Capture the cell that displays the provided text and extract its [x, y] central coordinate. 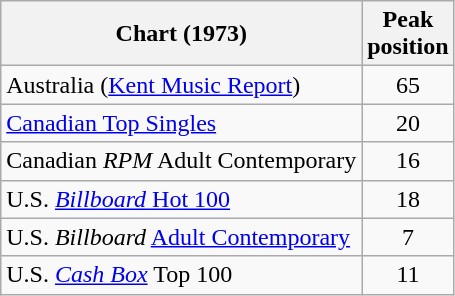
11 [408, 275]
65 [408, 85]
U.S. Cash Box Top 100 [182, 275]
20 [408, 123]
U.S. Billboard Hot 100 [182, 199]
Canadian Top Singles [182, 123]
7 [408, 237]
U.S. Billboard Adult Contemporary [182, 237]
Canadian RPM Adult Contemporary [182, 161]
18 [408, 199]
Peakposition [408, 34]
16 [408, 161]
Chart (1973) [182, 34]
Australia (Kent Music Report) [182, 85]
